Scan for the cell matching the given text and deliver its [x, y] coordinate at center. 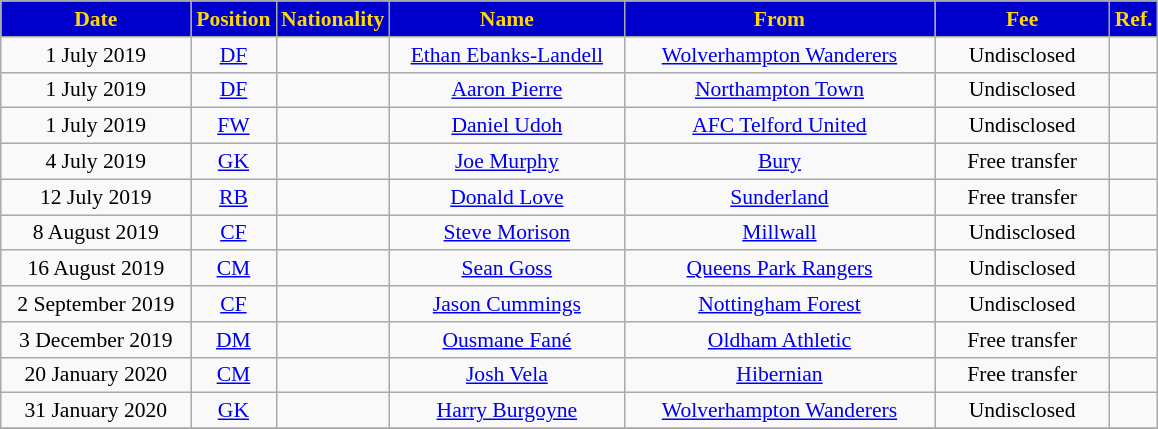
RB [234, 197]
Sean Goss [506, 269]
12 July 2019 [96, 197]
Ousmane Fané [506, 340]
4 July 2019 [96, 162]
Fee [1022, 19]
Nottingham Forest [779, 304]
Daniel Udoh [506, 126]
20 January 2020 [96, 375]
Sunderland [779, 197]
8 August 2019 [96, 233]
From [779, 19]
Oldham Athletic [779, 340]
Jason Cummings [506, 304]
31 January 2020 [96, 411]
3 December 2019 [96, 340]
Aaron Pierre [506, 90]
Joe Murphy [506, 162]
Hibernian [779, 375]
Bury [779, 162]
DM [234, 340]
Name [506, 19]
Ethan Ebanks-Landell [506, 55]
Josh Vela [506, 375]
Donald Love [506, 197]
FW [234, 126]
Harry Burgoyne [506, 411]
Northampton Town [779, 90]
Millwall [779, 233]
Ref. [1134, 19]
Nationality [332, 19]
Date [96, 19]
2 September 2019 [96, 304]
Steve Morison [506, 233]
16 August 2019 [96, 269]
Queens Park Rangers [779, 269]
AFC Telford United [779, 126]
Position [234, 19]
